Scan for the cell matching the given text and deliver its (x, y) coordinate at center. 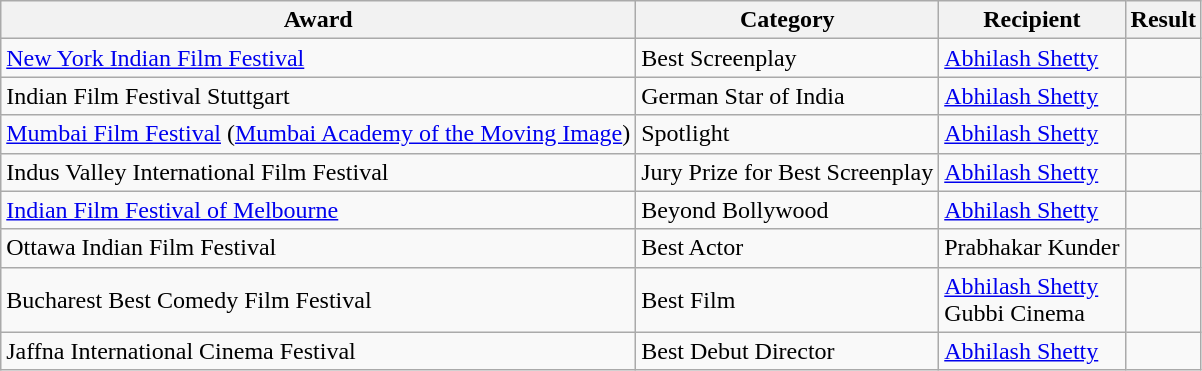
Award (318, 20)
Indian Film Festival of Melbourne (318, 210)
Beyond Bollywood (788, 210)
Best Film (788, 300)
Category (788, 20)
Indian Film Festival Stuttgart (318, 96)
Mumbai Film Festival (Mumbai Academy of the Moving Image) (318, 134)
Bucharest Best Comedy Film Festival (318, 300)
Prabhakar Kunder (1032, 248)
Spotlight (788, 134)
Best Actor (788, 248)
Recipient (1032, 20)
Jaffna International Cinema Festival (318, 351)
Result (1163, 20)
German Star of India (788, 96)
Abhilash Shetty Gubbi Cinema (1032, 300)
Best Debut Director (788, 351)
Ottawa Indian Film Festival (318, 248)
Indus Valley International Film Festival (318, 172)
New York Indian Film Festival (318, 58)
Best Screenplay (788, 58)
Jury Prize for Best Screenplay (788, 172)
